Search for the cell housing the specified text and yield its (x, y) center coordinate. 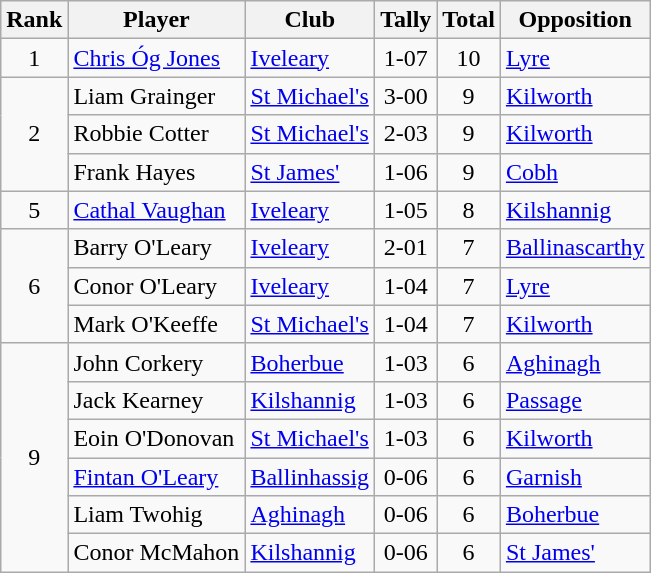
Barry O'Leary (156, 248)
Ballinhassig (310, 477)
3-00 (406, 96)
2-03 (406, 134)
Eoin O'Donovan (156, 438)
Jack Kearney (156, 400)
1-07 (406, 58)
Opposition (575, 20)
Conor McMahon (156, 553)
8 (469, 210)
Chris Óg Jones (156, 58)
Ballinascarthy (575, 248)
Passage (575, 400)
John Corkery (156, 362)
Player (156, 20)
Rank (34, 20)
5 (34, 210)
Total (469, 20)
Robbie Cotter (156, 134)
Cathal Vaughan (156, 210)
1 (34, 58)
Conor O'Leary (156, 286)
2 (34, 134)
1-05 (406, 210)
Tally (406, 20)
Liam Twohig (156, 515)
Liam Grainger (156, 96)
Frank Hayes (156, 172)
1-06 (406, 172)
Cobh (575, 172)
Fintan O'Leary (156, 477)
Club (310, 20)
10 (469, 58)
2-01 (406, 248)
Garnish (575, 477)
Mark O'Keeffe (156, 324)
